Identify which cell holds the provided text, then report its [X, Y] central coordinate. 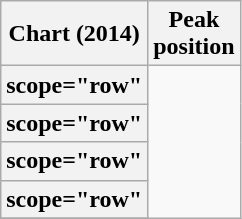
Chart (2014) [74, 34]
Peakposition [194, 34]
